Return the [X, Y] coordinate for the center point of the cell that contains the specified text.  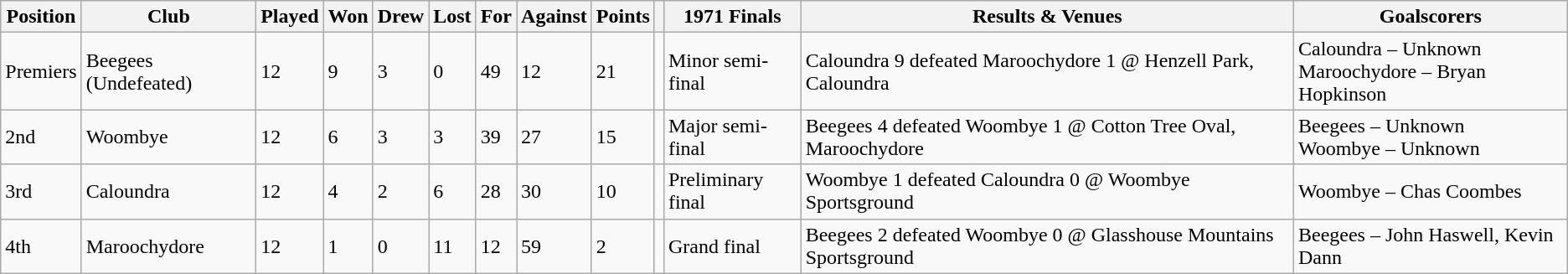
Won [348, 17]
Beegees 2 defeated Woombye 0 @ Glasshouse Mountains Sportsground [1047, 246]
1 [348, 246]
Major semi-final [732, 137]
Woombye [169, 137]
3rd [41, 191]
For [496, 17]
27 [554, 137]
Beegees – John Haswell, Kevin Dann [1431, 246]
Points [623, 17]
Goalscorers [1431, 17]
4 [348, 191]
Position [41, 17]
Grand final [732, 246]
10 [623, 191]
Lost [452, 17]
Results & Venues [1047, 17]
2nd [41, 137]
1971 Finals [732, 17]
Woombye – Chas Coombes [1431, 191]
Beegees – UnknownWoombye – Unknown [1431, 137]
28 [496, 191]
59 [554, 246]
15 [623, 137]
49 [496, 71]
Woombye 1 defeated Caloundra 0 @ Woombye Sportsground [1047, 191]
11 [452, 246]
Caloundra 9 defeated Maroochydore 1 @ Henzell Park, Caloundra [1047, 71]
Played [290, 17]
Beegees (Undefeated) [169, 71]
Caloundra [169, 191]
39 [496, 137]
4th [41, 246]
Preliminary final [732, 191]
30 [554, 191]
Club [169, 17]
9 [348, 71]
Beegees 4 defeated Woombye 1 @ Cotton Tree Oval, Maroochydore [1047, 137]
Against [554, 17]
Maroochydore [169, 246]
Drew [400, 17]
21 [623, 71]
Minor semi-final [732, 71]
Caloundra – UnknownMaroochydore – Bryan Hopkinson [1431, 71]
Premiers [41, 71]
